Determine the [x, y] coordinate at the center of the cell enclosing the given text.  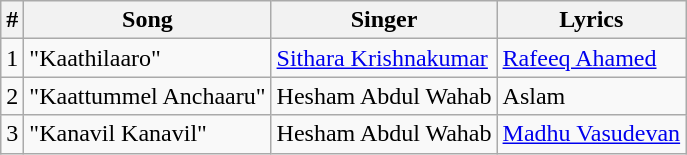
3 [12, 134]
Madhu Vasudevan [592, 134]
Singer [384, 20]
# [12, 20]
"Kaattummel Anchaaru" [148, 96]
Song [148, 20]
Sithara Krishnakumar [384, 58]
"Kanavil Kanavil" [148, 134]
Rafeeq Ahamed [592, 58]
1 [12, 58]
2 [12, 96]
Lyrics [592, 20]
"Kaathilaaro" [148, 58]
Aslam [592, 96]
